Determine the (X, Y) coordinate at the center of the cell enclosing the given text.  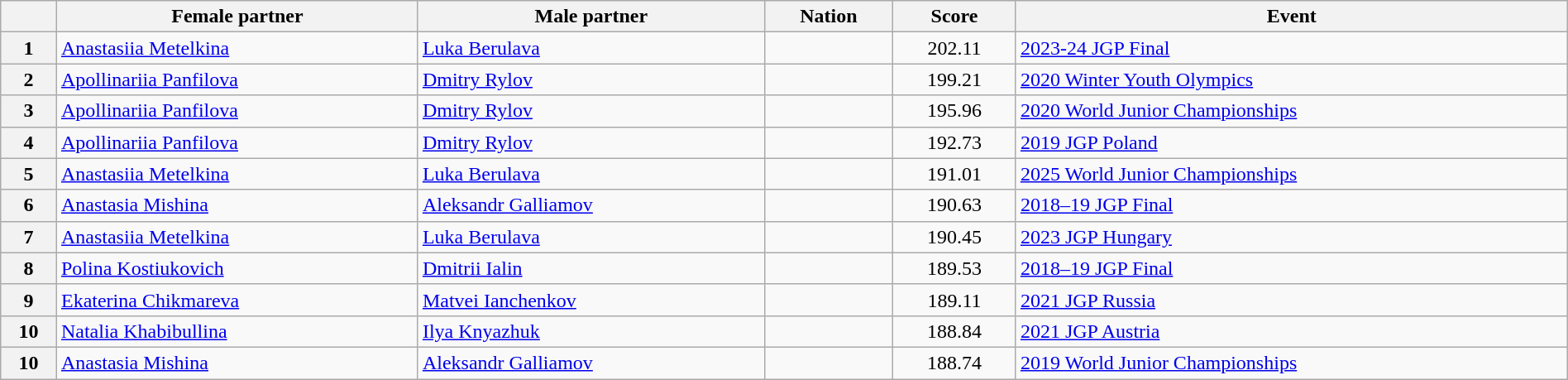
188.74 (954, 363)
189.11 (954, 300)
190.45 (954, 237)
9 (29, 300)
189.53 (954, 268)
6 (29, 205)
195.96 (954, 111)
1 (29, 48)
191.01 (954, 174)
8 (29, 268)
Nation (829, 17)
4 (29, 142)
2023-24 JGP Final (1292, 48)
7 (29, 237)
188.84 (954, 331)
Ilya Knyazhuk (590, 331)
Score (954, 17)
2020 World Junior Championships (1292, 111)
Polina Kostiukovich (237, 268)
2 (29, 79)
Female partner (237, 17)
Male partner (590, 17)
2025 World Junior Championships (1292, 174)
2019 World Junior Championships (1292, 363)
5 (29, 174)
2023 JGP Hungary (1292, 237)
199.21 (954, 79)
Event (1292, 17)
192.73 (954, 142)
190.63 (954, 205)
2020 Winter Youth Olympics (1292, 79)
Matvei Ianchenkov (590, 300)
202.11 (954, 48)
2019 JGP Poland (1292, 142)
Natalia Khabibullina (237, 331)
Ekaterina Chikmareva (237, 300)
2021 JGP Russia (1292, 300)
3 (29, 111)
Dmitrii Ialin (590, 268)
2021 JGP Austria (1292, 331)
